From the cell containing the given text, extract its center point as (X, Y) coordinate. 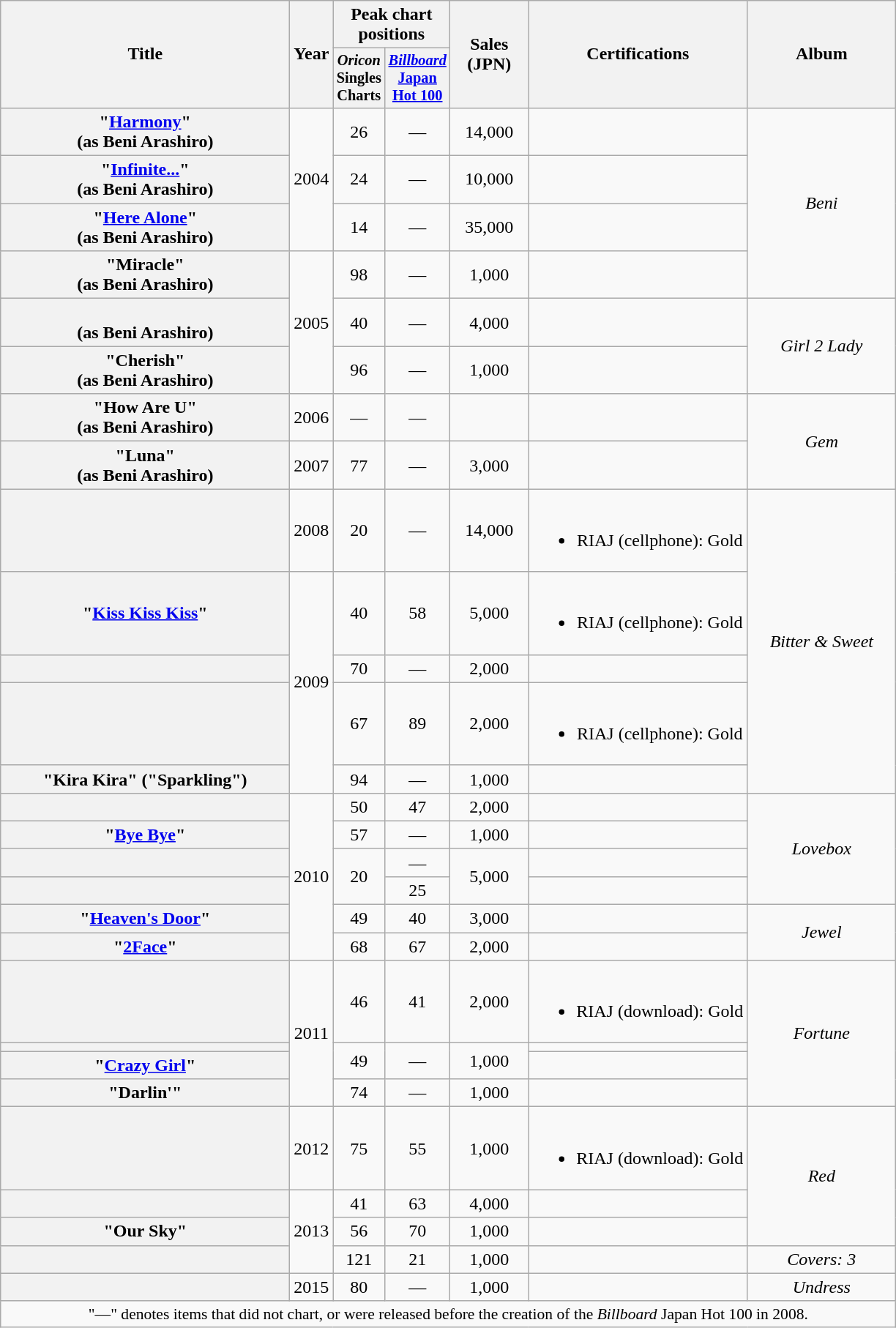
57 (359, 835)
10,000 (489, 180)
Fortune (821, 1034)
80 (359, 1287)
"Kira Kira" ("Sparkling") (145, 779)
2005 (312, 322)
Oricon Singles Charts (359, 78)
"Darlin'" (145, 1093)
55 (417, 1148)
35,000 (489, 227)
77 (359, 466)
"2Face" (145, 947)
58 (417, 613)
89 (417, 723)
75 (359, 1148)
Beni (821, 203)
"Cherish"(as Beni Arashiro) (145, 370)
"Crazy Girl" (145, 1065)
"Luna"(as Beni Arashiro) (145, 466)
94 (359, 779)
Billboard Japan Hot 100 (417, 78)
2010 (312, 876)
Year (312, 54)
"Infinite..."(as Beni Arashiro) (145, 180)
2011 (312, 1034)
26 (359, 132)
Girl 2 Lady (821, 346)
46 (359, 1001)
Gem (821, 441)
2008 (312, 530)
25 (417, 890)
2006 (312, 417)
"Miracle"(as Beni Arashiro) (145, 275)
68 (359, 947)
47 (417, 807)
50 (359, 807)
"—" denotes items that did not chart, or were released before the creation of the Billboard Japan Hot 100 in 2008. (448, 1314)
"Here Alone"(as Beni Arashiro) (145, 227)
121 (359, 1259)
74 (359, 1093)
(as Beni Arashiro) (145, 322)
2013 (312, 1231)
Lovebox (821, 848)
"Our Sky" (145, 1231)
2015 (312, 1287)
Peak chart positions (392, 25)
Red (821, 1176)
14 (359, 227)
Sales (JPN) (489, 54)
98 (359, 275)
Jewel (821, 933)
Undress (821, 1287)
96 (359, 370)
2009 (312, 682)
2012 (312, 1148)
Covers: 3 (821, 1259)
63 (417, 1204)
2004 (312, 179)
"Bye Bye" (145, 835)
Certifications (638, 54)
Bitter & Sweet (821, 641)
"How Are U"(as Beni Arashiro) (145, 417)
56 (359, 1231)
Title (145, 54)
"Harmony"(as Beni Arashiro) (145, 132)
"Kiss Kiss Kiss" (145, 613)
21 (417, 1259)
2007 (312, 466)
Album (821, 54)
24 (359, 180)
"Heaven's Door" (145, 919)
